Scan for the cell matching the given text and deliver its (x, y) coordinate at center. 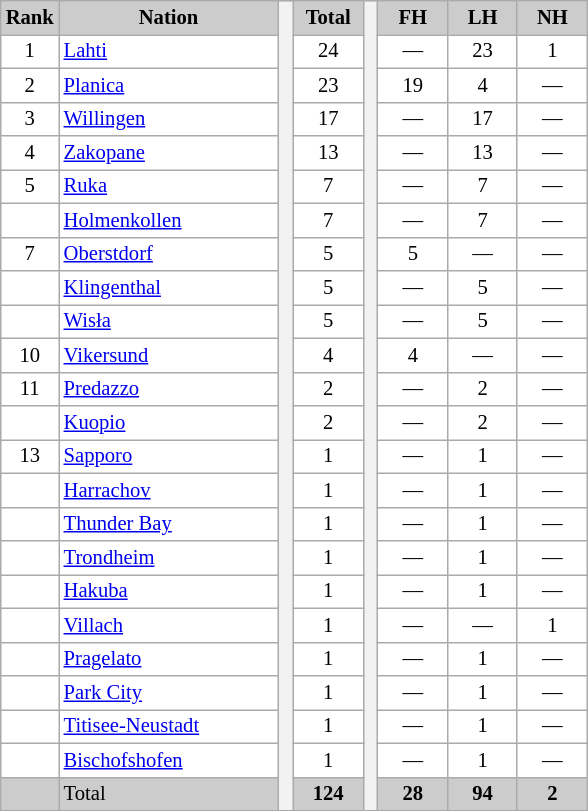
Oberstdorf (169, 254)
11 (30, 389)
19 (413, 85)
Predazzo (169, 389)
Zakopane (169, 153)
Thunder Bay (169, 524)
Kuopio (169, 423)
24 (328, 51)
Rank (30, 17)
Hakuba (169, 591)
Titisee-Neustadt (169, 726)
Holmenkollen (169, 220)
Planica (169, 85)
Willingen (169, 119)
Nation (169, 17)
Bischofshofen (169, 760)
Trondheim (169, 557)
3 (30, 119)
Vikersund (169, 355)
10 (30, 355)
Klingenthal (169, 287)
28 (413, 794)
Harrachov (169, 490)
LH (483, 17)
Sapporo (169, 456)
Wisła (169, 321)
FH (413, 17)
Lahti (169, 51)
94 (483, 794)
Park City (169, 693)
Villach (169, 625)
124 (328, 794)
Pragelato (169, 659)
Ruka (169, 186)
NH (552, 17)
